Find where the given text appears and provide that cell's center as [X, Y] coordinate. 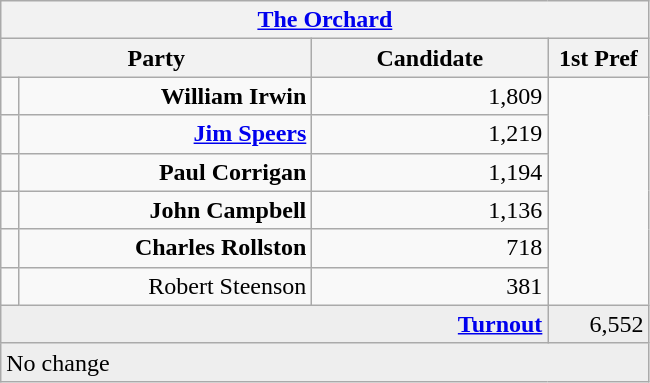
William Irwin [166, 96]
Turnout [274, 324]
Candidate [430, 58]
Charles Rollston [166, 248]
1st Pref [598, 58]
Party [156, 58]
John Campbell [166, 210]
Robert Steenson [166, 286]
1,809 [430, 96]
Jim Speers [166, 134]
1,136 [430, 210]
1,219 [430, 134]
381 [430, 286]
1,194 [430, 172]
The Orchard [325, 20]
718 [430, 248]
6,552 [598, 324]
Paul Corrigan [166, 172]
No change [325, 362]
